Scan for the cell matching the given text and deliver its (X, Y) coordinate at center. 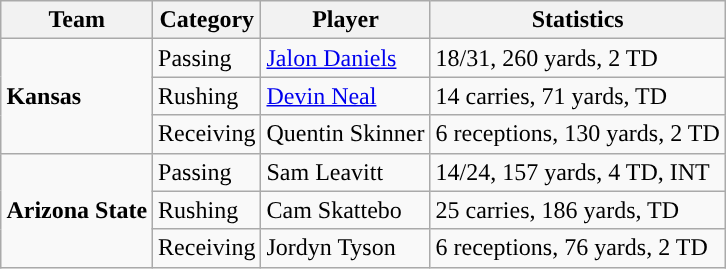
Jordyn Tyson (346, 248)
6 receptions, 130 yards, 2 TD (578, 134)
Kansas (77, 96)
14 carries, 71 yards, TD (578, 96)
Quentin Skinner (346, 134)
Category (207, 20)
18/31, 260 yards, 2 TD (578, 58)
6 receptions, 76 yards, 2 TD (578, 248)
Jalon Daniels (346, 58)
Cam Skattebo (346, 210)
Player (346, 20)
25 carries, 186 yards, TD (578, 210)
Statistics (578, 20)
Sam Leavitt (346, 172)
Devin Neal (346, 96)
Team (77, 20)
Arizona State (77, 210)
14/24, 157 yards, 4 TD, INT (578, 172)
